Search for the cell housing the specified text and yield its (X, Y) center coordinate. 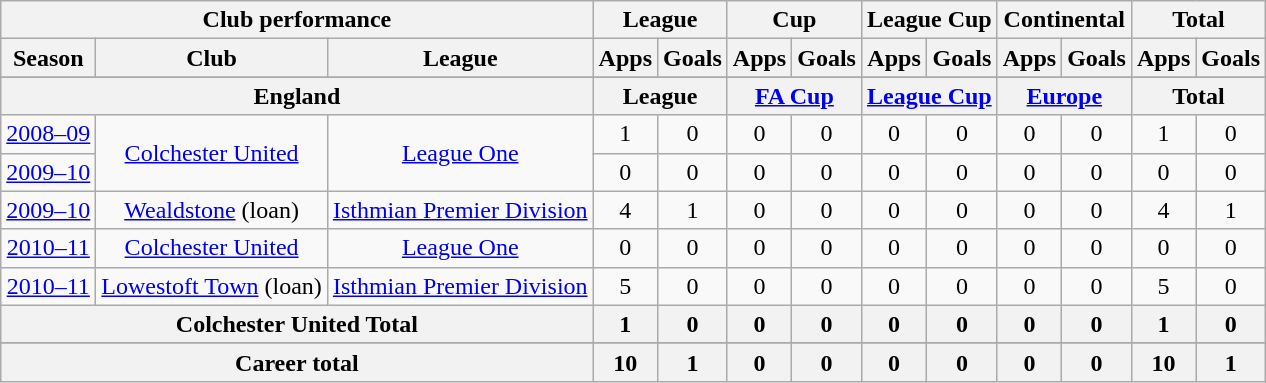
Wealdstone (loan) (212, 210)
Season (48, 58)
England (297, 96)
Career total (297, 362)
Cup (794, 20)
FA Cup (794, 96)
Colchester United Total (297, 324)
Club (212, 58)
Continental (1064, 20)
Club performance (297, 20)
Europe (1064, 96)
2008–09 (48, 134)
Lowestoft Town (loan) (212, 286)
